Return (X, Y) of the center of cell containing provided text 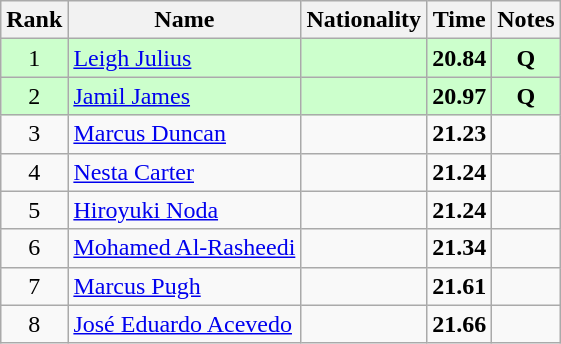
Notes (526, 20)
Nationality (364, 20)
20.84 (460, 58)
21.61 (460, 286)
2 (34, 96)
21.34 (460, 248)
7 (34, 286)
Name (184, 20)
Jamil James (184, 96)
20.97 (460, 96)
Leigh Julius (184, 58)
1 (34, 58)
3 (34, 134)
José Eduardo Acevedo (184, 324)
Mohamed Al-Rasheedi (184, 248)
21.23 (460, 134)
5 (34, 210)
Time (460, 20)
Marcus Duncan (184, 134)
8 (34, 324)
6 (34, 248)
Nesta Carter (184, 172)
Marcus Pugh (184, 286)
Rank (34, 20)
Hiroyuki Noda (184, 210)
4 (34, 172)
21.66 (460, 324)
